Scan for the cell matching the given text and deliver its [x, y] coordinate at center. 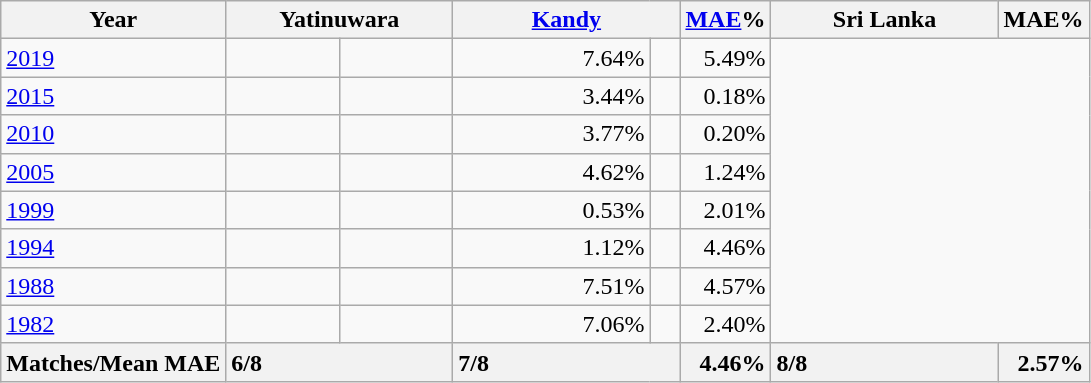
7.06% [552, 324]
5.49% [726, 58]
1.24% [726, 172]
Matches/Mean MAE [114, 362]
1982 [114, 324]
1994 [114, 248]
2.57% [1044, 362]
4.62% [552, 172]
2019 [114, 58]
Yatinuwara [340, 20]
0.20% [726, 134]
3.44% [552, 96]
1999 [114, 210]
7.64% [552, 58]
2005 [114, 172]
1988 [114, 286]
0.53% [552, 210]
8/8 [884, 362]
2.01% [726, 210]
3.77% [552, 134]
2015 [114, 96]
7/8 [566, 362]
0.18% [726, 96]
Sri Lanka [884, 20]
1.12% [552, 248]
Year [114, 20]
4.57% [726, 286]
7.51% [552, 286]
2010 [114, 134]
6/8 [340, 362]
Kandy [566, 20]
2.40% [726, 324]
